Detect which cell encompasses the target text, then output its [X, Y] center coordinate. 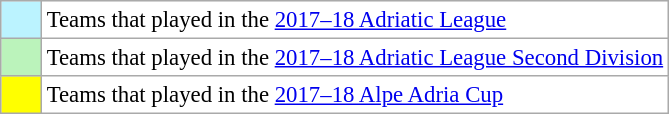
Teams that played in the 2017–18 Alpe Adria Cup [354, 95]
Teams that played in the 2017–18 Adriatic League [354, 20]
Teams that played in the 2017–18 Adriatic League Second Division [354, 58]
